Find where the given text appears and provide that cell's center as (x, y) coordinate. 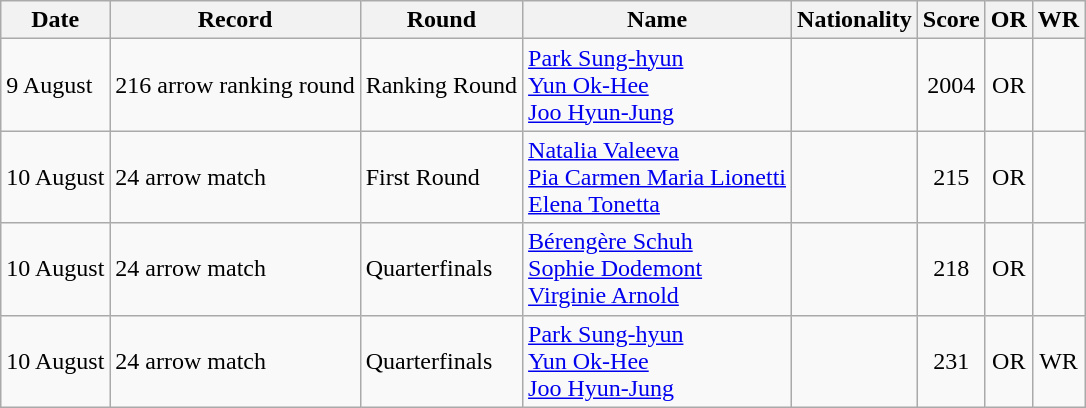
231 (951, 361)
Nationality (855, 20)
Ranking Round (441, 85)
215 (951, 177)
Bérengère SchuhSophie DodemontVirginie Arnold (658, 269)
9 August (56, 85)
Natalia ValeevaPia Carmen Maria LionettiElena Tonetta (658, 177)
Date (56, 20)
2004 (951, 85)
218 (951, 269)
Name (658, 20)
Record (235, 20)
Round (441, 20)
216 arrow ranking round (235, 85)
Score (951, 20)
First Round (441, 177)
